Find where the given text appears and provide that cell's center as [X, Y] coordinate. 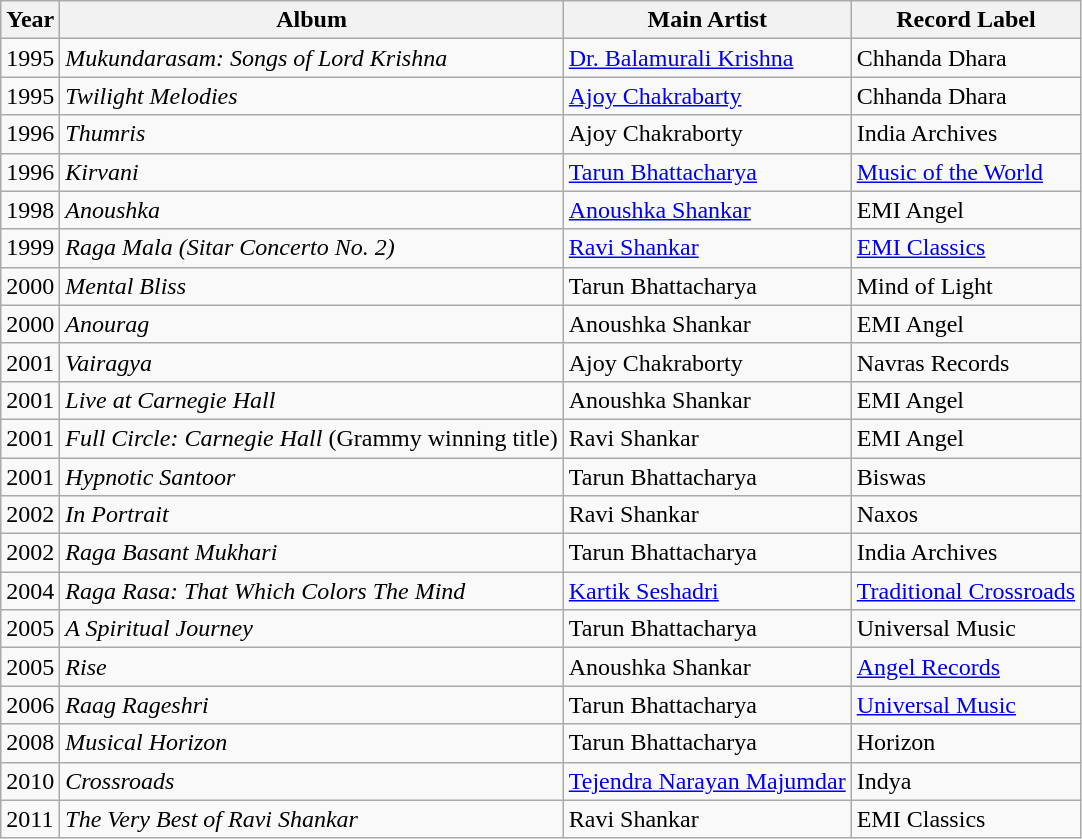
Main Artist [707, 20]
Horizon [966, 743]
Vairagya [312, 362]
Raag Rageshri [312, 705]
2004 [30, 591]
Crossroads [312, 781]
Twilight Melodies [312, 96]
2011 [30, 819]
1999 [30, 248]
Thumris [312, 134]
2006 [30, 705]
Raga Rasa: That Which Colors The Mind [312, 591]
Naxos [966, 515]
Live at Carnegie Hall [312, 400]
Raga Basant Mukhari [312, 553]
Year [30, 20]
Kartik Seshadri [707, 591]
Mind of Light [966, 286]
2010 [30, 781]
Angel Records [966, 667]
Mental Bliss [312, 286]
Navras Records [966, 362]
2008 [30, 743]
Record Label [966, 20]
Tejendra Narayan Majumdar [707, 781]
In Portrait [312, 515]
Full Circle: Carnegie Hall (Grammy winning title) [312, 438]
Musical Horizon [312, 743]
Traditional Crossroads [966, 591]
A Spiritual Journey [312, 629]
Raga Mala (Sitar Concerto No. 2) [312, 248]
Rise [312, 667]
1998 [30, 210]
Ajoy Chakrabarty [707, 96]
Kirvani [312, 172]
Music of the World [966, 172]
Anourag [312, 324]
The Very Best of Ravi Shankar [312, 819]
Hypnotic Santoor [312, 477]
Indya [966, 781]
Mukundarasam: Songs of Lord Krishna [312, 58]
Album [312, 20]
Anoushka [312, 210]
Dr. Balamurali Krishna [707, 58]
Biswas [966, 477]
